Return [x, y] of the center of cell containing provided text 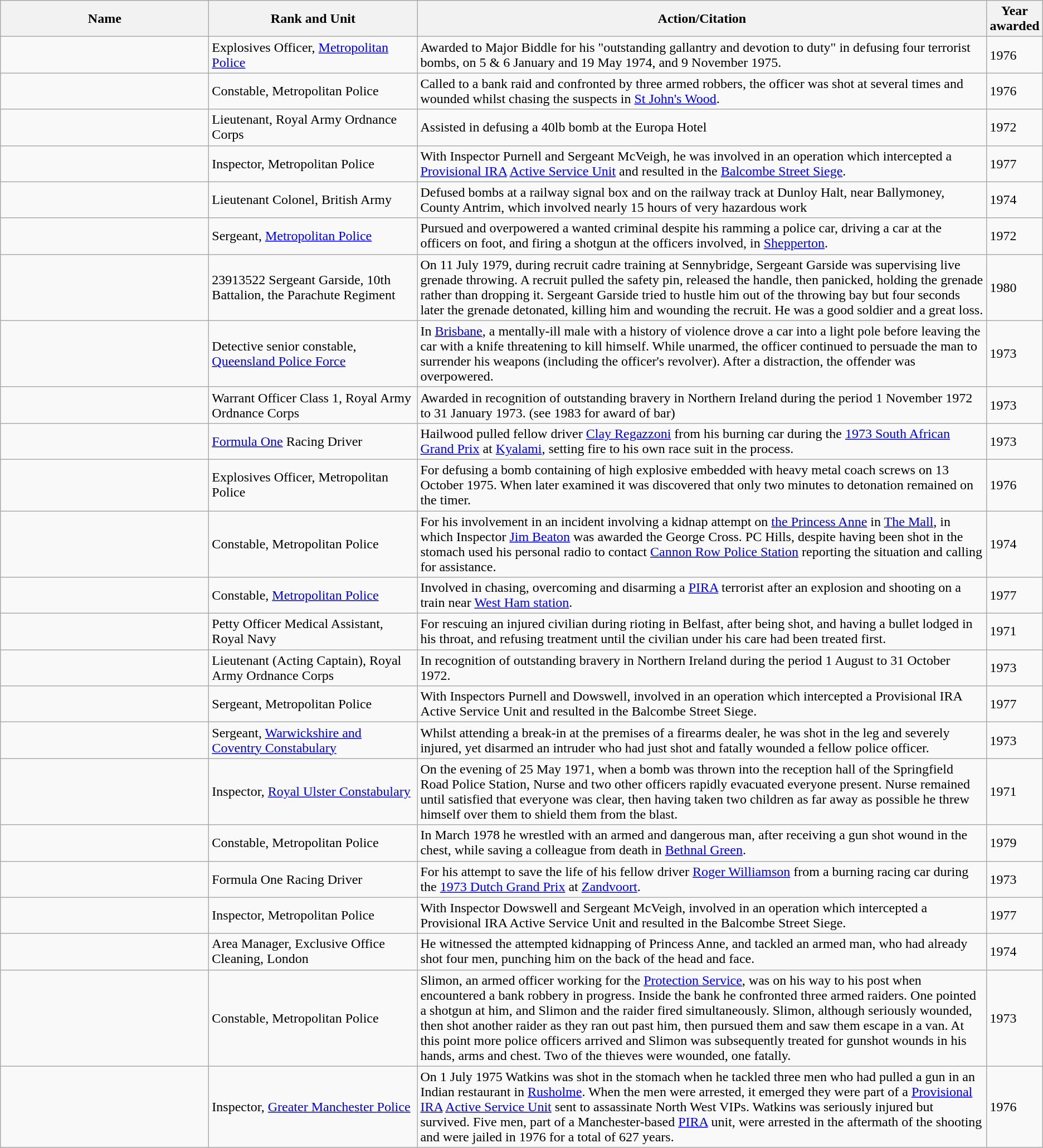
Name [105, 19]
Lieutenant (Acting Captain), Royal Army Ordnance Corps [313, 668]
Petty Officer Medical Assistant, Royal Navy [313, 632]
Warrant Officer Class 1, Royal Army Ordnance Corps [313, 405]
Lieutenant Colonel, British Army [313, 200]
Assisted in defusing a 40lb bomb at the Europa Hotel [702, 127]
23913522 Sergeant Garside, 10th Battalion, the Parachute Regiment [313, 288]
Involved in chasing, overcoming and disarming a PIRA terrorist after an explosion and shooting on a train near West Ham station. [702, 595]
Action/Citation [702, 19]
In recognition of outstanding bravery in Northern Ireland during the period 1 August to 31 October 1972. [702, 668]
For his attempt to save the life of his fellow driver Roger Williamson from a burning racing car during the 1973 Dutch Grand Prix at Zandvoort. [702, 879]
Rank and Unit [313, 19]
1980 [1015, 288]
Lieutenant, Royal Army Ordnance Corps [313, 127]
Detective senior constable, Queensland Police Force [313, 353]
Awarded in recognition of outstanding bravery in Northern Ireland during the period 1 November 1972 to 31 January 1973. (see 1983 for award of bar) [702, 405]
Inspector, Royal Ulster Constabulary [313, 791]
1979 [1015, 843]
Sergeant, Warwickshire and Coventry Constabulary [313, 740]
Yearawarded [1015, 19]
Area Manager, Exclusive Office Cleaning, London [313, 952]
Inspector, Greater Manchester Police [313, 1107]
